For the text-containing cell, return its midpoint in (x, y) coordinate format. 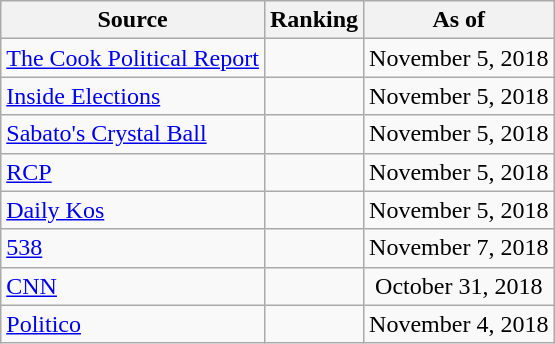
The Cook Political Report (133, 58)
November 7, 2018 (459, 248)
Ranking (314, 20)
Daily Kos (133, 210)
As of (459, 20)
CNN (133, 286)
November 4, 2018 (459, 324)
Sabato's Crystal Ball (133, 134)
Source (133, 20)
Inside Elections (133, 96)
RCP (133, 172)
Politico (133, 324)
October 31, 2018 (459, 286)
538 (133, 248)
